Capture the cell that displays the provided text and extract its (X, Y) central coordinate. 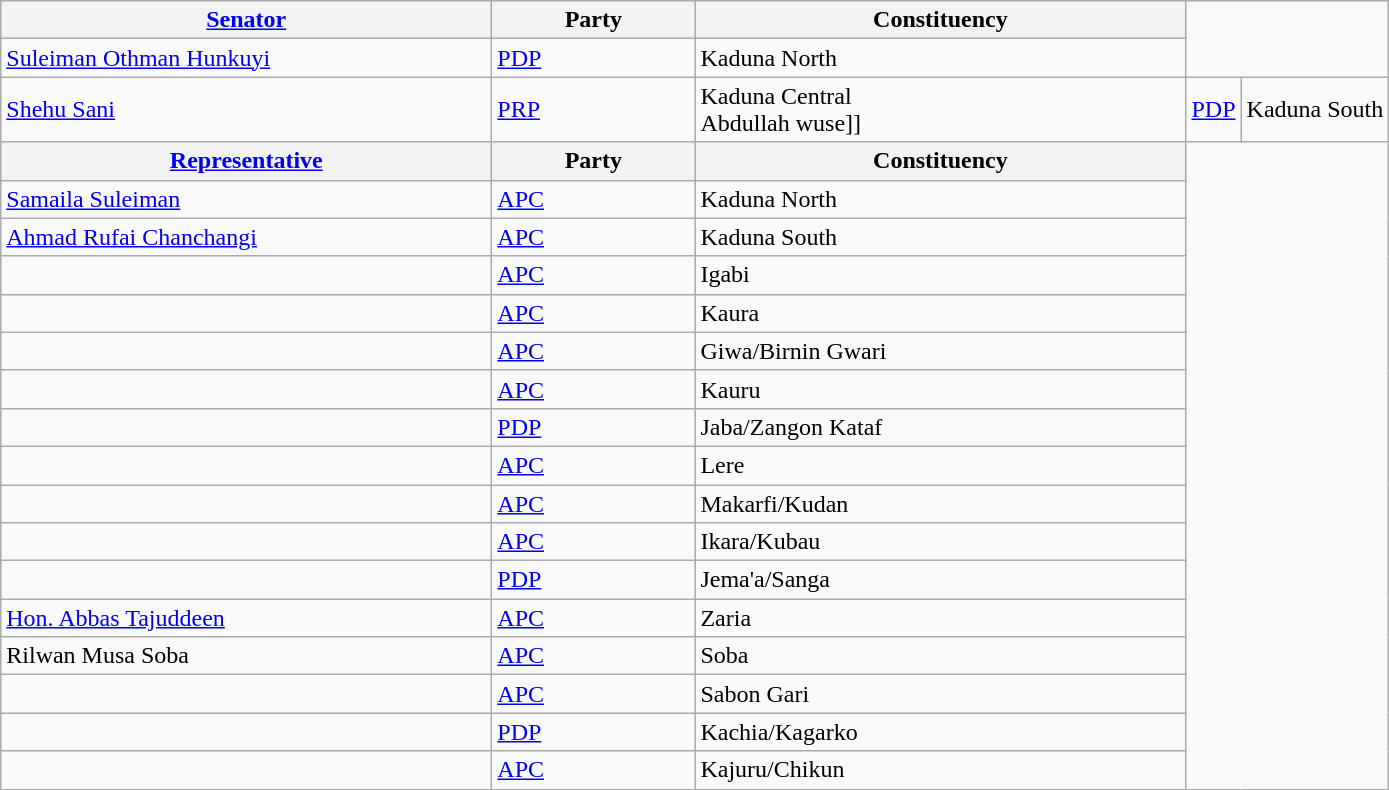
Lere (940, 465)
Kauru (940, 389)
Suleiman Othman Hunkuyi (246, 58)
Jaba/Zangon Kataf (940, 427)
Soba (940, 656)
Igabi (940, 275)
Rilwan Musa Soba (246, 656)
Ikara/Kubau (940, 542)
Ahmad Rufai Chanchangi (246, 237)
Jema'a/Sanga (940, 580)
Samaila Suleiman (246, 199)
Zaria (940, 618)
PRP (594, 110)
Giwa/Birnin Gwari (940, 351)
Kajuru/Chikun (940, 770)
Makarfi/Kudan (940, 503)
Sabon Gari (940, 694)
Hon. Abbas Tajuddeen (246, 618)
Representative (246, 161)
Kaduna CentralAbdullah wuse]] (940, 110)
Kachia/Kagarko (940, 732)
Kaura (940, 313)
Shehu Sani (246, 110)
Senator (246, 20)
